From the cell containing the given text, extract its center point as [x, y] coordinate. 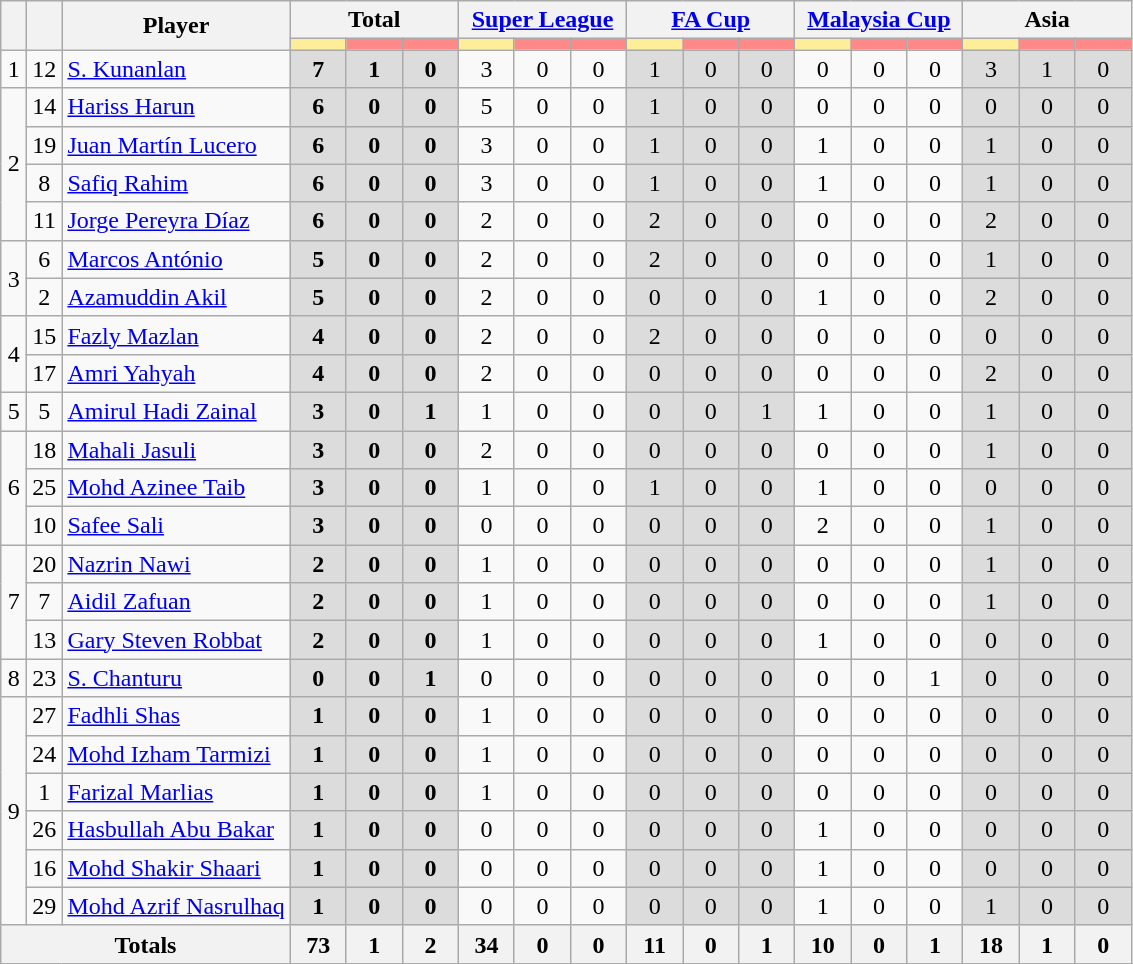
26 [44, 830]
Total [374, 20]
Hariss Harun [176, 107]
Marcos António [176, 259]
24 [44, 754]
Amirul Hadi Zainal [176, 411]
Player [176, 26]
73 [318, 944]
Super League [542, 20]
15 [44, 335]
Juan Martín Lucero [176, 145]
Totals [146, 944]
Mahali Jasuli [176, 449]
Farizal Marlias [176, 792]
Fazly Mazlan [176, 335]
Fadhli Shas [176, 716]
Safiq Rahim [176, 183]
Safee Sali [176, 526]
Hasbullah Abu Bakar [176, 830]
12 [44, 69]
Malaysia Cup [879, 20]
Nazrin Nawi [176, 564]
34 [486, 944]
14 [44, 107]
20 [44, 564]
Mohd Azinee Taib [176, 488]
29 [44, 906]
Mohd Azrif Nasrulhaq [176, 906]
19 [44, 145]
S. Chanturu [176, 678]
13 [44, 640]
FA Cup [711, 20]
17 [44, 373]
Mohd Izham Tarmizi [176, 754]
Aidil Zafuan [176, 602]
25 [44, 488]
27 [44, 716]
Gary Steven Robbat [176, 640]
23 [44, 678]
Azamuddin Akil [176, 297]
Amri Yahyah [176, 373]
Jorge Pereyra Díaz [176, 221]
16 [44, 868]
9 [14, 811]
Asia [1047, 20]
Mohd Shakir Shaari [176, 868]
S. Kunanlan [176, 69]
